For the text-containing cell, return its midpoint in (X, Y) coordinate format. 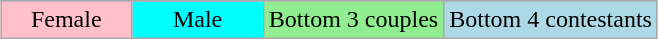
Bottom 3 couples (353, 20)
Bottom 4 contestants (551, 20)
Male (198, 20)
Female (66, 20)
